Identify which cell holds the provided text, then report its (X, Y) central coordinate. 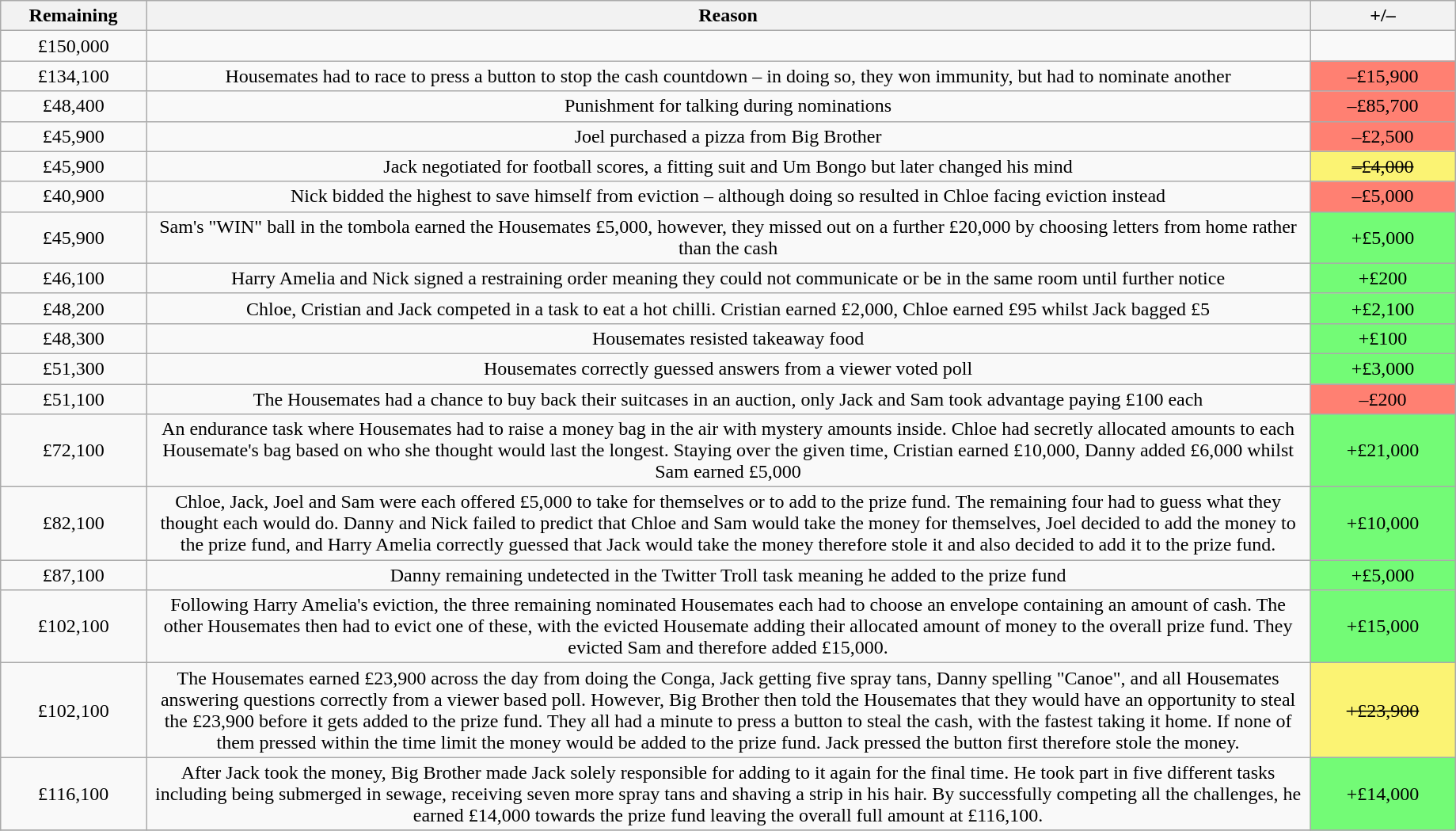
+£3,000 (1383, 368)
£72,100 (74, 451)
£48,300 (74, 338)
Housemates correctly guessed answers from a viewer voted poll (728, 368)
Housemates had to race to press a button to stop the cash countdown – in doing so, they won immunity, but had to nominate another (728, 76)
Chloe, Cristian and Jack competed in a task to eat a hot chilli. Cristian earned £2,000, Chloe earned £95 whilst Jack bagged £5 (728, 308)
£82,100 (74, 524)
+£100 (1383, 338)
£40,900 (74, 196)
The Housemates had a chance to buy back their suitcases in an auction, only Jack and Sam took advantage paying £100 each (728, 398)
+£2,100 (1383, 308)
Harry Amelia and Nick signed a restraining order meaning they could not communicate or be in the same room until further notice (728, 278)
+£15,000 (1383, 627)
Joel purchased a pizza from Big Brother (728, 136)
–£5,000 (1383, 196)
–£15,900 (1383, 76)
+£200 (1383, 278)
£48,400 (74, 106)
£48,200 (74, 308)
–£85,700 (1383, 106)
+£21,000 (1383, 451)
Remaining (74, 16)
–£2,500 (1383, 136)
£51,300 (74, 368)
£46,100 (74, 278)
–£200 (1383, 398)
–£4,000 (1383, 166)
+£10,000 (1383, 524)
£150,000 (74, 46)
Housemates resisted takeaway food (728, 338)
Nick bidded the highest to save himself from eviction – although doing so resulted in Chloe facing eviction instead (728, 196)
Danny remaining undetected in the Twitter Troll task meaning he added to the prize fund (728, 575)
Punishment for talking during nominations (728, 106)
£51,100 (74, 398)
+£14,000 (1383, 794)
+/– (1383, 16)
£134,100 (74, 76)
+£23,900 (1383, 710)
£116,100 (74, 794)
Reason (728, 16)
Jack negotiated for football scores, a fitting suit and Um Bongo but later changed his mind (728, 166)
£87,100 (74, 575)
